Find where the given text appears and provide that cell's center as [X, Y] coordinate. 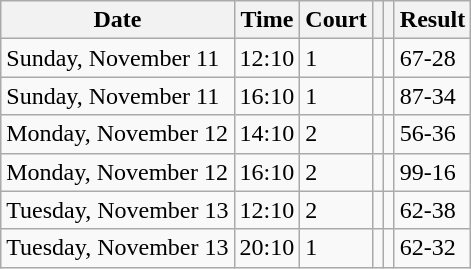
99-16 [432, 172]
14:10 [267, 134]
56-36 [432, 134]
62-32 [432, 248]
87-34 [432, 96]
Time [267, 20]
62-38 [432, 210]
20:10 [267, 248]
Result [432, 20]
Date [118, 20]
Court [336, 20]
67-28 [432, 58]
